Find where the given text appears and provide that cell's center as [X, Y] coordinate. 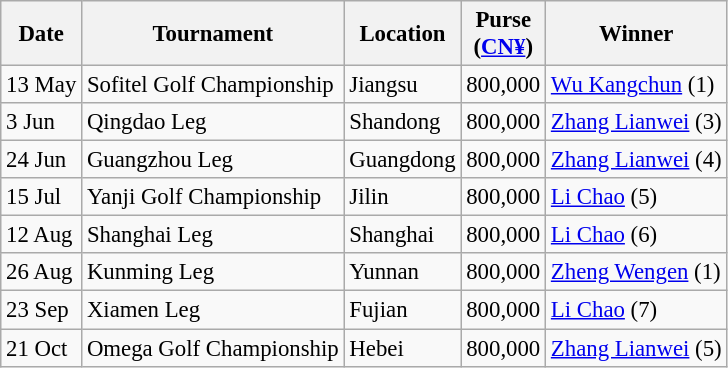
Location [402, 34]
Jilin [402, 197]
Zhang Lianwei (3) [636, 122]
Zheng Wengen (1) [636, 273]
Guangdong [402, 160]
Qingdao Leg [213, 122]
Xiamen Leg [213, 310]
Shanghai Leg [213, 235]
Shandong [402, 122]
Wu Kangchun (1) [636, 85]
26 Aug [42, 273]
Guangzhou Leg [213, 160]
Date [42, 34]
Sofitel Golf Championship [213, 85]
13 May [42, 85]
Omega Golf Championship [213, 348]
Hebei [402, 348]
Jiangsu [402, 85]
Yanji Golf Championship [213, 197]
Winner [636, 34]
Tournament [213, 34]
Li Chao (7) [636, 310]
Zhang Lianwei (4) [636, 160]
21 Oct [42, 348]
3 Jun [42, 122]
Yunnan [402, 273]
15 Jul [42, 197]
12 Aug [42, 235]
24 Jun [42, 160]
Fujian [402, 310]
Purse(CN¥) [504, 34]
Shanghai [402, 235]
23 Sep [42, 310]
Zhang Lianwei (5) [636, 348]
Li Chao (6) [636, 235]
Li Chao (5) [636, 197]
Kunming Leg [213, 273]
